Locate the cell with the specified text and output its [x, y] center coordinate. 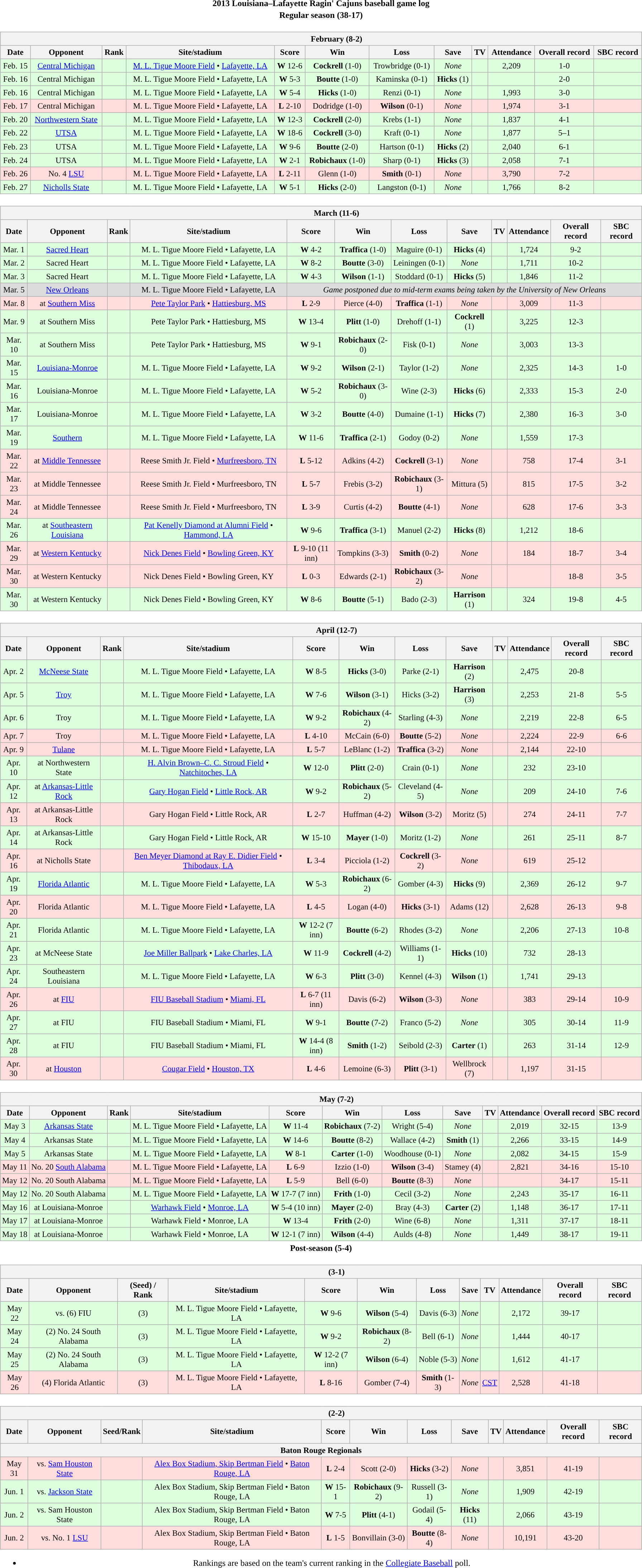
Hicks (5) [469, 276]
25-12 [576, 861]
Logan (4-0) [367, 907]
232 [530, 768]
Tulane [64, 750]
16-3 [576, 414]
7-2 [565, 173]
Plitt (3-0) [367, 976]
(Seed) / Rank [143, 1290]
L 9-10 (11 inn) [311, 553]
1,877 [512, 133]
Mar. 24 [14, 507]
Southern [67, 437]
Hicks (3) [453, 160]
Wilson (2-1) [363, 368]
May (7-2) [321, 1099]
40-17 [570, 1337]
1,846 [529, 276]
1,197 [530, 1069]
May 5 [15, 1153]
34-15 [569, 1153]
W 8-6 [311, 599]
Harrison (2) [469, 671]
Cockrell (3-2) [421, 861]
Parke (2-1) [421, 671]
2,224 [530, 736]
Seibold (2-3) [421, 1046]
May 3 [15, 1126]
L 1-5 [335, 1538]
Carter (1) [469, 1046]
2,019 [520, 1126]
Boutte (8-4) [429, 1538]
1,741 [530, 976]
Wallace (4-2) [413, 1140]
Traffica (3-1) [363, 530]
35-17 [569, 1194]
Frith (2-0) [352, 1221]
LeBlanc (1-2) [367, 750]
Hicks (2) [453, 147]
Bonvillain (3-0) [378, 1538]
May 26 [15, 1382]
L 8-16 [331, 1382]
New Orleans [67, 290]
Apr. 21 [14, 930]
Rhodes (3-2) [421, 930]
2,040 [512, 147]
2,082 [520, 1153]
1,974 [512, 106]
1,148 [520, 1207]
L 3-4 [316, 861]
24-10 [576, 791]
March (11-6) [321, 213]
6-1 [565, 147]
Apr. 26 [14, 999]
W 4-2 [311, 249]
7-1 [565, 160]
5–1 [565, 133]
W 11-9 [316, 953]
Apr. 9 [14, 750]
W 11-4 [296, 1126]
W 15-10 [316, 837]
Aulds (4-8) [413, 1234]
17-11 [619, 1207]
2,066 [526, 1514]
3-4 [621, 553]
Apr. 30 [14, 1069]
11-2 [576, 276]
14-3 [576, 368]
Trowbridge (0-1) [402, 66]
Jun. 1 [14, 1491]
Apr. 27 [14, 1023]
Kaminska (0-1) [402, 79]
32-15 [569, 1126]
Ben Meyer Diamond at Ray E. Didier Field • Thibodaux, LA [208, 861]
Traffica (3-2) [421, 750]
1,311 [520, 1221]
Mar. 29 [14, 553]
22-10 [576, 750]
Frith (1-0) [352, 1194]
Manuel (2-2) [419, 530]
Starling (4-3) [421, 718]
Mar. 15 [14, 368]
Smith (0-1) [402, 173]
Glenn (1-0) [337, 173]
Wine (6-8) [413, 1221]
Mar. 10 [14, 345]
8-2 [565, 187]
Smith (1-2) [367, 1046]
17-4 [576, 461]
15-9 [619, 1153]
Robichaux (4-2) [367, 718]
815 [529, 484]
vs. Jackson State [64, 1491]
305 [530, 1023]
1,612 [521, 1359]
2,325 [529, 368]
30-14 [576, 1023]
Cockrell (1) [469, 322]
Carter (1-0) [352, 1153]
2,333 [529, 391]
L 2-4 [335, 1468]
W 12-1 (7 inn) [296, 1234]
L 4-6 [316, 1069]
Robichaux (6-2) [367, 884]
628 [529, 507]
(4) Florida Atlantic [73, 1382]
28-13 [576, 953]
Wright (5-4) [413, 1126]
L 0-3 [311, 576]
Franco (5-2) [421, 1023]
Joe Miller Ballpark • Lake Charles, LA [208, 953]
41-19 [573, 1468]
Wilson (3-4) [413, 1167]
Godoy (0-2) [419, 437]
Boutte (7-2) [367, 1023]
Moritz (5) [469, 814]
Boutte (1-0) [337, 79]
39-17 [570, 1313]
Hicks (2-0) [337, 187]
12-3 [576, 322]
Feb. 23 [16, 147]
3-5 [621, 576]
L 4-10 [316, 736]
April (12-7) [321, 630]
Mar. 9 [14, 322]
Mar. 22 [14, 461]
Hicks (4) [469, 249]
Picciola (1-2) [367, 861]
W 5-4 (10 inn) [296, 1207]
Hicks (3-0) [367, 671]
29-14 [576, 999]
Mar. 8 [14, 303]
Mayer (2-0) [352, 1207]
Hicks (11) [470, 1514]
February (8-2) [321, 39]
2,219 [530, 718]
Feb. 24 [16, 160]
27-13 [576, 930]
Nicholls State [66, 187]
209 [530, 791]
1,724 [529, 249]
Southeastern Louisiana [64, 976]
10-8 [622, 930]
W 14-4 (8 inn) [316, 1046]
Cecil (3-2) [413, 1194]
No. 4 LSU [66, 173]
Apr. 7 [14, 736]
2,266 [520, 1140]
Mar. 3 [14, 276]
Sharp (0-1) [402, 160]
17-6 [576, 507]
13-3 [576, 345]
Hicks (6) [469, 391]
McCain (6-0) [367, 736]
36-17 [569, 1207]
Smith (1) [463, 1140]
6-5 [622, 718]
Robichaux (3-1) [419, 484]
29-13 [576, 976]
Apr. 14 [14, 837]
(2-2) [321, 1413]
17-3 [576, 437]
W 2-1 [290, 160]
6-6 [622, 736]
34-17 [569, 1180]
2,380 [529, 414]
L 2-10 [290, 106]
Drehoff (1-1) [419, 322]
Curtis (4-2) [363, 507]
3-2 [621, 484]
2,209 [512, 66]
24-11 [576, 814]
Mar. 16 [14, 391]
Pierce (4-0) [363, 303]
Dumaine (1-1) [419, 414]
Mittura (5) [469, 484]
Robichaux (8-2) [387, 1337]
Langston (0-1) [402, 187]
15-11 [619, 1180]
Apr. 19 [14, 884]
Mar. 23 [14, 484]
Fisk (0-1) [419, 345]
Baton Rouge Regionals [321, 1450]
Renzi (0-1) [402, 93]
4-5 [621, 599]
18-7 [576, 553]
Smith (0-2) [419, 553]
(3-1) [321, 1272]
Apr. 13 [14, 814]
7-6 [622, 791]
Hicks (8) [469, 530]
9-8 [622, 907]
Godail (5-4) [429, 1514]
W 5-4 [290, 93]
Apr. 2 [14, 671]
Seed/Rank [122, 1432]
W 12-6 [290, 66]
Plitt (1-0) [363, 322]
324 [529, 599]
18-11 [619, 1221]
Mayer (1-0) [367, 837]
Apr. 10 [14, 768]
Robichaux (3-2) [419, 576]
Harrison (3) [469, 694]
W 7-5 [335, 1514]
Hicks (1-0) [337, 93]
2,528 [521, 1382]
3,225 [529, 322]
L 2-11 [290, 173]
Traffica (2-1) [363, 437]
Bray (4-3) [413, 1207]
3,790 [512, 173]
Apr. 16 [14, 861]
15-3 [576, 391]
L 5-12 [311, 461]
CST [490, 1382]
9-7 [622, 884]
21-8 [576, 694]
Wilson (0-1) [402, 106]
Cockrell (3-1) [419, 461]
Izzio (1-0) [352, 1167]
L 5-9 [296, 1180]
Apr. 24 [14, 976]
Wellbrock (7) [469, 1069]
Mar. 26 [14, 530]
W 5-2 [311, 391]
Krebs (1-1) [402, 120]
Wilson (3-3) [421, 999]
Wilson (1-1) [363, 276]
Robichaux (5-2) [367, 791]
May 18 [15, 1234]
Tompkins (3-3) [363, 553]
383 [530, 999]
184 [529, 553]
Pat Kenelly Diamond at Alumni Field • Hammond, LA [209, 530]
Plitt (4-1) [378, 1514]
Robichaux (9-2) [378, 1491]
Cockrell (1-0) [337, 66]
Noble (5-3) [438, 1359]
23-10 [576, 768]
2,144 [530, 750]
May 11 [15, 1167]
Robichaux (3-0) [363, 391]
at Northwestern State [64, 768]
Wilson (6-4) [387, 1359]
May 4 [15, 1140]
3,851 [526, 1468]
L 4-5 [316, 907]
L 2-9 [311, 303]
Gomber (4-3) [421, 884]
10-2 [576, 263]
Lemoine (6-3) [367, 1069]
Robichaux (2-0) [363, 345]
2,475 [530, 671]
1,711 [529, 263]
Traffica (1-1) [419, 303]
Stoddard (0-1) [419, 276]
Feb. 22 [16, 133]
McNeese State [64, 671]
1,444 [521, 1337]
Boutte (5-2) [421, 736]
May 17 [15, 1221]
18-8 [576, 576]
Apr. 5 [14, 694]
Dodridge (1-0) [337, 106]
Apr. 6 [14, 718]
1,559 [529, 437]
Carter (2) [463, 1207]
Adams (12) [469, 907]
Cockrell (4-2) [367, 953]
Wilson (3-1) [367, 694]
Taylor (1-2) [419, 368]
2,628 [530, 907]
Plitt (3-1) [421, 1069]
Boutte (4-0) [363, 414]
vs. No. 1 LSU [64, 1538]
11-9 [622, 1023]
Davis (6-2) [367, 999]
11-3 [576, 303]
Hicks (3-1) [421, 907]
Feb. 27 [16, 187]
8-7 [622, 837]
Game postponed due to mid-term exams being taken by the University of New Orleans [464, 290]
758 [529, 461]
W 18-6 [290, 133]
Boutte (8-3) [413, 1180]
43-19 [573, 1514]
41-17 [570, 1359]
42-19 [573, 1491]
Leiningen (0-1) [419, 263]
Wine (2-3) [419, 391]
43-20 [573, 1538]
Cockrell (2-0) [337, 120]
Wilson (4-4) [352, 1234]
38-17 [569, 1234]
Feb. 26 [16, 173]
3,009 [529, 303]
L 6-7 (11 inn) [316, 999]
L 3-9 [311, 507]
619 [530, 861]
1,837 [512, 120]
Cougar Field • Houston, TX [208, 1069]
Robichaux (7-2) [352, 1126]
2,253 [530, 694]
Williams (1-1) [421, 953]
3-3 [621, 507]
4-1 [565, 120]
W 8-1 [296, 1153]
May 22 [15, 1313]
at Southeastern Louisiana [67, 530]
2,206 [530, 930]
732 [530, 953]
1,993 [512, 93]
10,191 [526, 1538]
2,243 [520, 1194]
at McNeese State [64, 953]
W 3-2 [311, 414]
Bell (6-0) [352, 1180]
Mar. 5 [14, 290]
L 2-7 [316, 814]
17-5 [576, 484]
Hartson (0-1) [402, 147]
W 12-0 [316, 768]
Frebis (3-2) [363, 484]
31-14 [576, 1046]
Robichaux (1-0) [337, 160]
W 15-1 [335, 1491]
May 25 [15, 1359]
31-15 [576, 1069]
Boutte (5-1) [363, 599]
Feb. 15 [16, 66]
Apr. 23 [14, 953]
2,369 [530, 884]
Northwestern State [66, 120]
1,449 [520, 1234]
Bell (6-1) [438, 1337]
26-13 [576, 907]
Boutte (3-0) [363, 263]
5-5 [622, 694]
2,172 [521, 1313]
Gomber (7-4) [387, 1382]
W 4-3 [311, 276]
Stamey (4) [463, 1167]
Traffica (1-0) [363, 249]
19-8 [576, 599]
W 8-5 [316, 671]
Apr. 20 [14, 907]
Russell (3-1) [429, 1491]
37-17 [569, 1221]
Wilson (3-2) [421, 814]
26-12 [576, 884]
263 [530, 1046]
W 14-6 [296, 1140]
Wilson (1) [469, 976]
Wilson (5-4) [387, 1313]
at Houston [64, 1069]
9-2 [576, 249]
Hicks (7) [469, 414]
18-6 [576, 530]
vs. (6) FIU [73, 1313]
Feb. 17 [16, 106]
Davis (6-3) [438, 1313]
41-18 [570, 1382]
Apr. 28 [14, 1046]
Mar. 1 [14, 249]
Mar. 2 [14, 263]
Woodhouse (0-1) [413, 1153]
Kennel (4-3) [421, 976]
14-9 [619, 1140]
2,821 [520, 1167]
Apr. 12 [14, 791]
Boutte (2-0) [337, 147]
W 17-7 (7 inn) [296, 1194]
7-7 [622, 814]
34-16 [569, 1167]
1,212 [529, 530]
W 12-3 [290, 120]
W 8-2 [311, 263]
20-8 [576, 671]
Moritz (1-2) [421, 837]
3,003 [529, 345]
13-9 [619, 1126]
Maguire (0-1) [419, 249]
Boutte (8-2) [352, 1140]
2,058 [512, 160]
22-8 [576, 718]
Plitt (2-0) [367, 768]
Edwards (2-1) [363, 576]
12-9 [622, 1046]
Hicks (10) [469, 953]
Harrison (1) [469, 599]
Cleveland (4-5) [421, 791]
Smith (1-3) [438, 1382]
May 24 [15, 1337]
W 6-3 [316, 976]
Adkins (4-2) [363, 461]
May 31 [14, 1468]
274 [530, 814]
1,766 [512, 187]
Feb. 20 [16, 120]
W 5-1 [290, 187]
Scott (2-0) [378, 1468]
33-15 [569, 1140]
1,909 [526, 1491]
Boutte (4-1) [419, 507]
10-9 [622, 999]
W 11-6 [311, 437]
Mar. 17 [14, 414]
May 16 [15, 1207]
Hicks (9) [469, 884]
Huffman (4-2) [367, 814]
W 7-6 [316, 694]
L 6-9 [296, 1167]
Bado (2-3) [419, 599]
15-10 [619, 1167]
25-11 [576, 837]
261 [530, 837]
Kraft (0-1) [402, 133]
Mar. 19 [14, 437]
Hicks (1) [453, 79]
Cockrell (3-0) [337, 133]
22-9 [576, 736]
at Nicholls State [64, 861]
Boutte (6-2) [367, 930]
Crain (0-1) [421, 768]
16-11 [619, 1194]
H. Alvin Brown–C. C. Stroud Field • Natchitoches, LA [208, 768]
19-11 [619, 1234]
